Capture the cell that displays the provided text and extract its (X, Y) central coordinate. 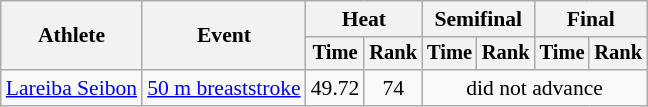
Event (224, 36)
50 m breaststroke (224, 88)
Heat (364, 19)
Semifinal (478, 19)
74 (393, 88)
49.72 (336, 88)
Final (591, 19)
did not advance (534, 88)
Lareiba Seibon (72, 88)
Athlete (72, 36)
